Search for the cell housing the specified text and yield its (x, y) center coordinate. 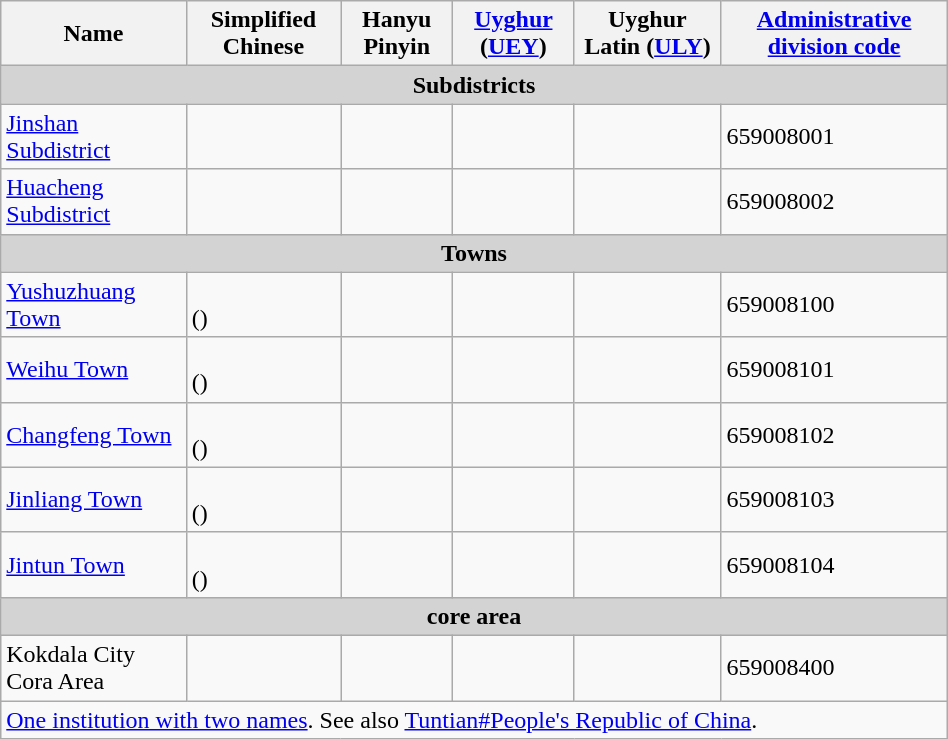
Hanyu Pinyin (397, 34)
Jintun Town (94, 564)
659008100 (834, 304)
Jinshan Subdistrict (94, 136)
659008102 (834, 434)
Towns (474, 253)
Uyghur (UEY) (514, 34)
Yushuzhuang Town (94, 304)
Simplified Chinese (264, 34)
core area (474, 616)
659008101 (834, 370)
Jinliang Town (94, 500)
Subdistricts (474, 85)
Name (94, 34)
One institution with two names. See also Tuntian#People's Republic of China. (474, 719)
659008002 (834, 202)
659008001 (834, 136)
659008104 (834, 564)
Weihu Town (94, 370)
Huacheng Subdistrict (94, 202)
Uyghur Latin (ULY) (648, 34)
659008103 (834, 500)
Changfeng Town (94, 434)
Kokdala City Cora Area (94, 668)
659008400 (834, 668)
Administrative division code (834, 34)
